Extract the [x, y] coordinate from the center of the cell holding the provided text.  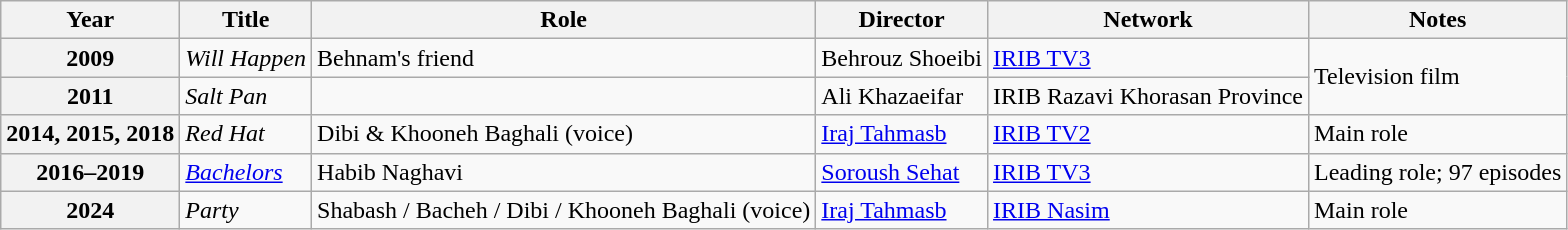
Title [246, 20]
Shabash / Bacheh / Dibi / Khooneh Baghali (voice) [564, 210]
Television film [1437, 77]
Dibi & Khooneh Baghali (voice) [564, 134]
Year [90, 20]
Role [564, 20]
Habib Naghavi [564, 172]
Behnam's friend [564, 58]
Ali Khazaeifar [902, 96]
Salt Pan [246, 96]
IRIB TV2 [1148, 134]
Behrouz Shoeibi [902, 58]
Leading role; 97 episodes [1437, 172]
Notes [1437, 20]
2016–2019 [90, 172]
2024 [90, 210]
2014, 2015, 2018 [90, 134]
2009 [90, 58]
Network [1148, 20]
2011 [90, 96]
Party [246, 210]
Bachelors [246, 172]
Red Hat [246, 134]
Will Happen [246, 58]
Soroush Sehat [902, 172]
IRIB Nasim [1148, 210]
IRIB Razavi Khorasan Province [1148, 96]
Director [902, 20]
